Extract the [x, y] coordinate from the center of the cell holding the provided text.  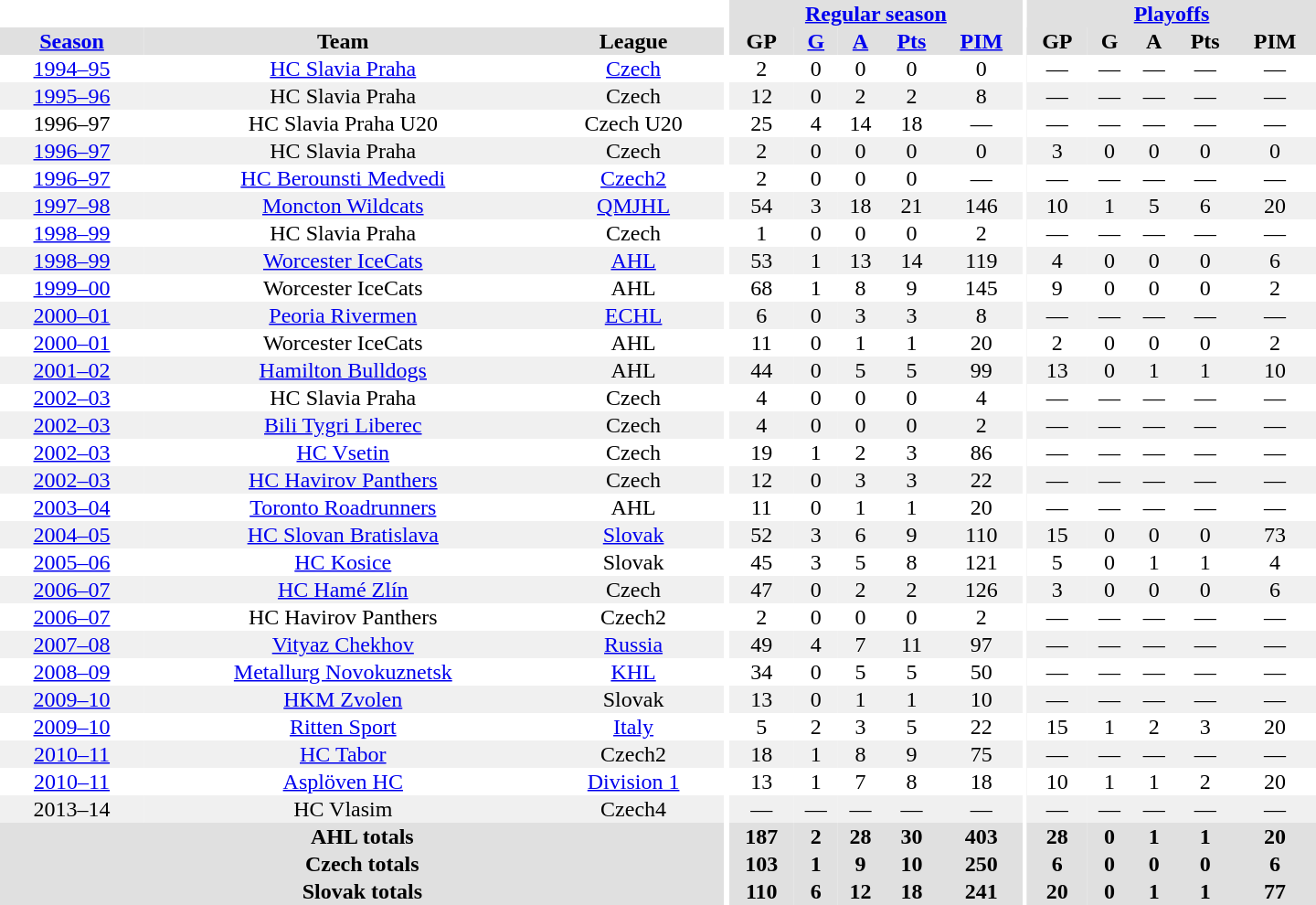
121 [982, 562]
2003–04 [71, 507]
73 [1275, 535]
Czech totals [362, 864]
44 [761, 370]
Moncton Wildcats [344, 206]
1994–95 [71, 69]
47 [761, 590]
187 [761, 836]
HC Hamé Zlín [344, 590]
HC Vsetin [344, 452]
Playoffs [1172, 14]
2005–06 [71, 562]
QMJHL [634, 206]
Russia [634, 644]
Slovak totals [362, 891]
77 [1275, 891]
54 [761, 206]
97 [982, 644]
Metallurg Novokuznetsk [344, 672]
HC Slovan Bratislava [344, 535]
34 [761, 672]
53 [761, 261]
49 [761, 644]
Italy [634, 727]
Regular season [876, 14]
52 [761, 535]
Toronto Roadrunners [344, 507]
99 [982, 370]
2007–08 [71, 644]
League [634, 41]
2008–09 [71, 672]
ECHL [634, 315]
25 [761, 123]
HC Tabor [344, 754]
HC Slavia Praha U20 [344, 123]
2004–05 [71, 535]
1997–98 [71, 206]
145 [982, 288]
Czech4 [634, 809]
250 [982, 864]
75 [982, 754]
Asplöven HC [344, 782]
HC Vlasim [344, 809]
50 [982, 672]
68 [761, 288]
Season [71, 41]
2013–14 [71, 809]
Bili Tygri Liberec [344, 425]
AHL totals [362, 836]
86 [982, 452]
45 [761, 562]
241 [982, 891]
Czech U20 [634, 123]
Team [344, 41]
1999–00 [71, 288]
19 [761, 452]
119 [982, 261]
Hamilton Bulldogs [344, 370]
30 [912, 836]
103 [761, 864]
HC Kosice [344, 562]
21 [912, 206]
1995–96 [71, 96]
Peoria Rivermen [344, 315]
HC Berounsti Medvedi [344, 178]
Vityaz Chekhov [344, 644]
2001–02 [71, 370]
126 [982, 590]
146 [982, 206]
Division 1 [634, 782]
HKM Zvolen [344, 699]
Ritten Sport [344, 727]
403 [982, 836]
KHL [634, 672]
